Locate the cell with the specified text and output its (X, Y) center coordinate. 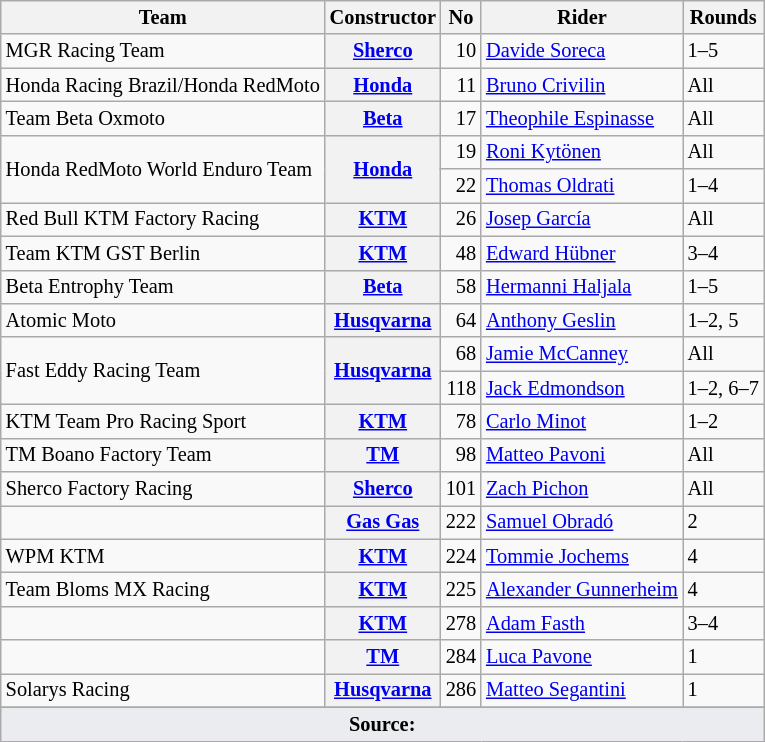
225 (461, 589)
286 (461, 690)
22 (461, 186)
68 (461, 354)
Gas Gas (383, 522)
Solarys Racing (163, 690)
Jamie McCanney (582, 354)
Team (163, 17)
Edward Hübner (582, 253)
Matteo Pavoni (582, 455)
Alexander Gunnerheim (582, 589)
101 (461, 489)
Bruno Crivilin (582, 85)
KTM Team Pro Racing Sport (163, 421)
98 (461, 455)
Roni Kytönen (582, 152)
Hermanni Haljala (582, 287)
78 (461, 421)
Samuel Obradó (582, 522)
Atomic Moto (163, 320)
Jack Edmondson (582, 388)
WPM KTM (163, 556)
222 (461, 522)
Anthony Geslin (582, 320)
Tommie Jochems (582, 556)
11 (461, 85)
58 (461, 287)
26 (461, 219)
TM Boano Factory Team (163, 455)
Honda RedMoto World Enduro Team (163, 168)
Honda Racing Brazil/Honda RedMoto (163, 85)
224 (461, 556)
Constructor (383, 17)
1–4 (724, 186)
1–2 (724, 421)
118 (461, 388)
MGR Racing Team (163, 51)
278 (461, 623)
1–2, 6–7 (724, 388)
10 (461, 51)
19 (461, 152)
Davide Soreca (582, 51)
Matteo Segantini (582, 690)
48 (461, 253)
1–2, 5 (724, 320)
Luca Pavone (582, 657)
Carlo Minot (582, 421)
Theophile Espinasse (582, 118)
Source: (382, 724)
Adam Fasth (582, 623)
No (461, 17)
Team Bloms MX Racing (163, 589)
Red Bull KTM Factory Racing (163, 219)
Rider (582, 17)
Beta Entrophy Team (163, 287)
Team Beta Oxmoto (163, 118)
Rounds (724, 17)
Sherco Factory Racing (163, 489)
Zach Pichon (582, 489)
Team KTM GST Berlin (163, 253)
284 (461, 657)
2 (724, 522)
64 (461, 320)
Thomas Oldrati (582, 186)
17 (461, 118)
Josep García (582, 219)
Fast Eddy Racing Team (163, 370)
